Find where the given text appears and provide that cell's center as [X, Y] coordinate. 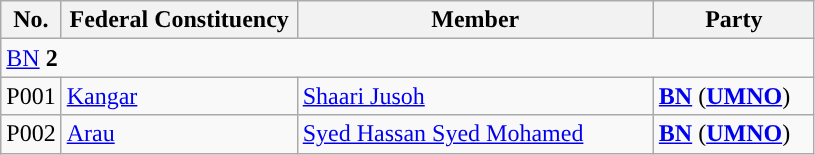
Party [734, 20]
Arau [179, 134]
P002 [31, 134]
Federal Constituency [179, 20]
P001 [31, 96]
Member [475, 20]
No. [31, 20]
BN 2 [408, 58]
Syed Hassan Syed Mohamed [475, 134]
Kangar [179, 96]
Shaari Jusoh [475, 96]
